For the text-containing cell, return its midpoint in (x, y) coordinate format. 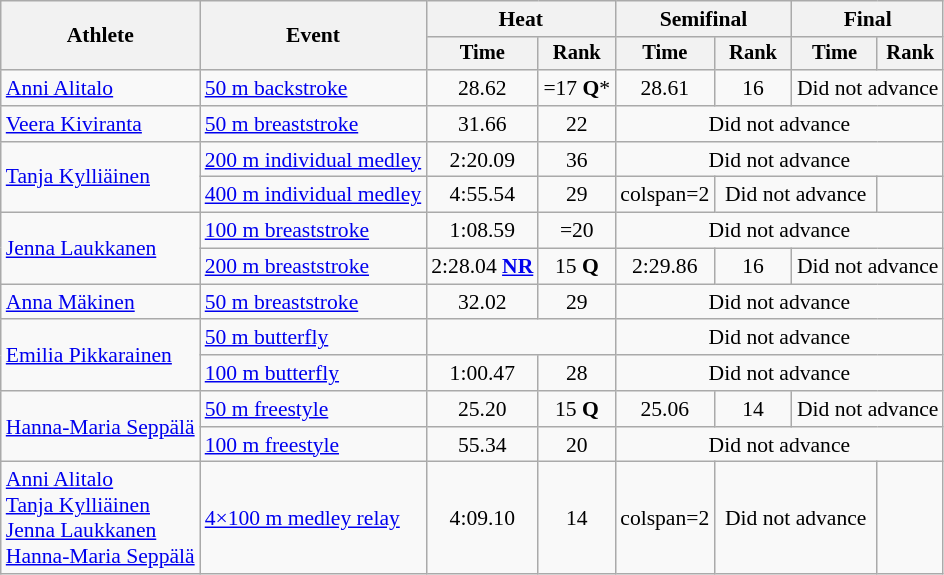
31.66 (482, 124)
Final (868, 19)
2:28.04 NR (482, 267)
Jenna Laukkanen (100, 248)
28 (576, 373)
28.62 (482, 88)
1:08.59 (482, 231)
50 m backstroke (314, 88)
=20 (576, 231)
Event (314, 36)
50 m butterfly (314, 338)
2:20.09 (482, 160)
4:55.54 (482, 195)
55.34 (482, 445)
Anni Alitalo (100, 88)
Athlete (100, 36)
Semifinal (704, 19)
Anna Mäkinen (100, 302)
=17 Q* (576, 88)
Veera Kiviranta (100, 124)
Tanja Kylliäinen (100, 178)
100 m freestyle (314, 445)
50 m freestyle (314, 409)
36 (576, 160)
1:00.47 (482, 373)
100 m butterfly (314, 373)
32.02 (482, 302)
200 m breaststroke (314, 267)
22 (576, 124)
Emilia Pikkarainen (100, 356)
28.61 (664, 88)
100 m breaststroke (314, 231)
2:29.86 (664, 267)
Heat (520, 19)
400 m individual medley (314, 195)
20 (576, 445)
25.06 (664, 409)
200 m individual medley (314, 160)
Anni AlitaloTanja KylliäinenJenna LaukkanenHanna-Maria Seppälä (100, 518)
4×100 m medley relay (314, 518)
4:09.10 (482, 518)
Hanna-Maria Seppälä (100, 426)
25.20 (482, 409)
